For the text-containing cell, return its midpoint in [X, Y] coordinate format. 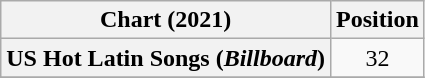
32 [378, 58]
Position [378, 20]
Chart (2021) [166, 20]
US Hot Latin Songs (Billboard) [166, 58]
